Locate the cell with the specified text and output its [x, y] center coordinate. 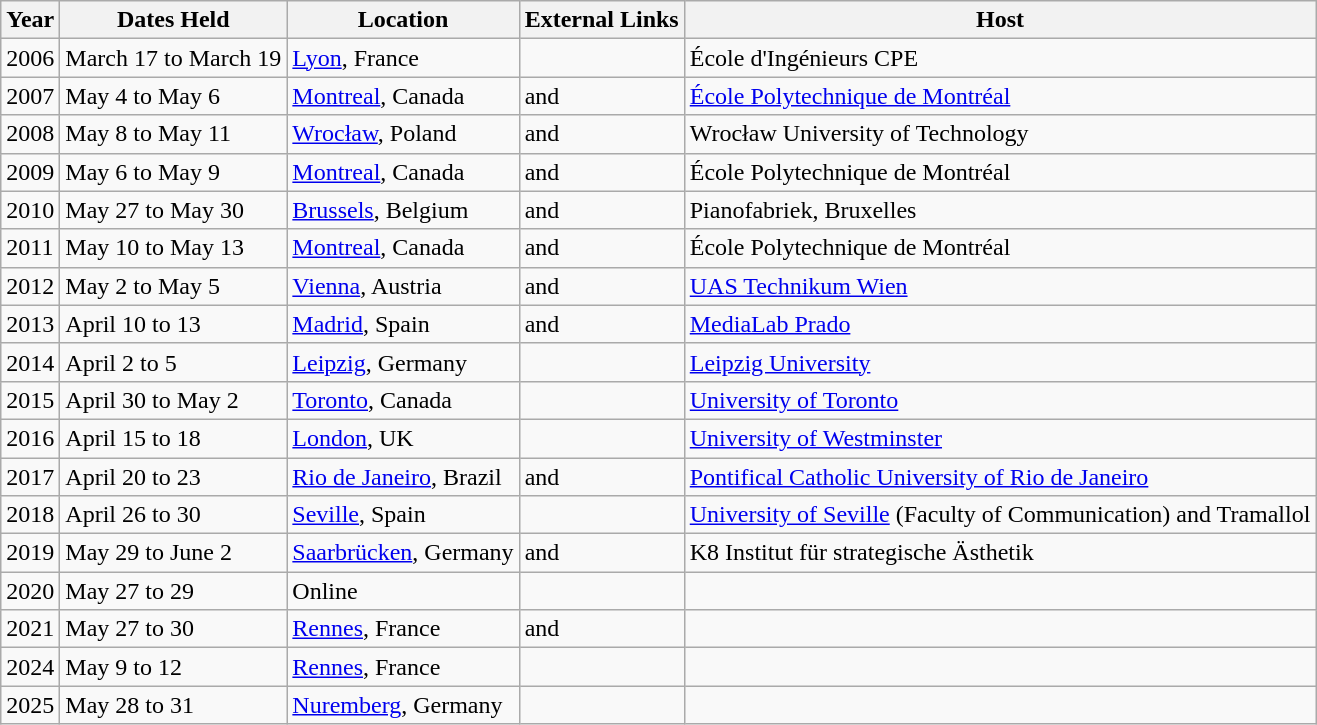
May 27 to 30 [174, 629]
University of Seville (Faculty of Communication) and Tramallol [1000, 515]
Brussels, Belgium [403, 210]
2019 [30, 553]
2020 [30, 591]
University of Westminster [1000, 438]
Lyon, France [403, 58]
May 6 to May 9 [174, 172]
Nuremberg, Germany [403, 705]
April 20 to 23 [174, 477]
Location [403, 20]
2014 [30, 362]
Leipzig, Germany [403, 362]
2008 [30, 134]
May 4 to May 6 [174, 96]
April 10 to 13 [174, 324]
Madrid, Spain [403, 324]
External Links [602, 20]
Host [1000, 20]
Year [30, 20]
March 17 to March 19 [174, 58]
2010 [30, 210]
Saarbrücken, Germany [403, 553]
Wrocław University of Technology [1000, 134]
May 28 to 31 [174, 705]
Pianofabriek, Bruxelles [1000, 210]
2012 [30, 286]
2007 [30, 96]
2006 [30, 58]
2009 [30, 172]
2018 [30, 515]
UAS Technikum Wien [1000, 286]
Wrocław, Poland [403, 134]
May 9 to 12 [174, 667]
Pontifical Catholic University of Rio de Janeiro [1000, 477]
Online [403, 591]
MediaLab Prado [1000, 324]
April 26 to 30 [174, 515]
May 29 to June 2 [174, 553]
Seville, Spain [403, 515]
2016 [30, 438]
May 10 to May 13 [174, 248]
2025 [30, 705]
2011 [30, 248]
École d'Ingénieurs CPE [1000, 58]
K8 Institut für strategische Ästhetik [1000, 553]
April 30 to May 2 [174, 400]
May 2 to May 5 [174, 286]
London, UK [403, 438]
May 8 to May 11 [174, 134]
April 2 to 5 [174, 362]
May 27 to May 30 [174, 210]
Rio de Janeiro, Brazil [403, 477]
Dates Held [174, 20]
University of Toronto [1000, 400]
Vienna, Austria [403, 286]
2024 [30, 667]
2015 [30, 400]
May 27 to 29 [174, 591]
2013 [30, 324]
2021 [30, 629]
Toronto, Canada [403, 400]
2017 [30, 477]
Leipzig University [1000, 362]
April 15 to 18 [174, 438]
